Scan for the cell matching the given text and deliver its (X, Y) coordinate at center. 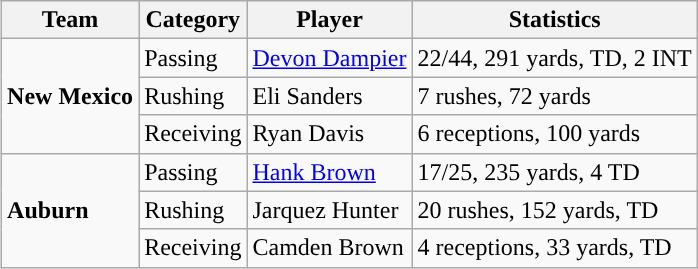
New Mexico (70, 96)
4 receptions, 33 yards, TD (554, 248)
7 rushes, 72 yards (554, 96)
Devon Dampier (330, 58)
Auburn (70, 210)
17/25, 235 yards, 4 TD (554, 172)
20 rushes, 152 yards, TD (554, 210)
Ryan Davis (330, 134)
Player (330, 20)
Hank Brown (330, 172)
Category (193, 20)
Camden Brown (330, 248)
Jarquez Hunter (330, 210)
22/44, 291 yards, TD, 2 INT (554, 58)
Team (70, 20)
Eli Sanders (330, 96)
Statistics (554, 20)
6 receptions, 100 yards (554, 134)
